Scan for the cell matching the given text and deliver its (X, Y) coordinate at center. 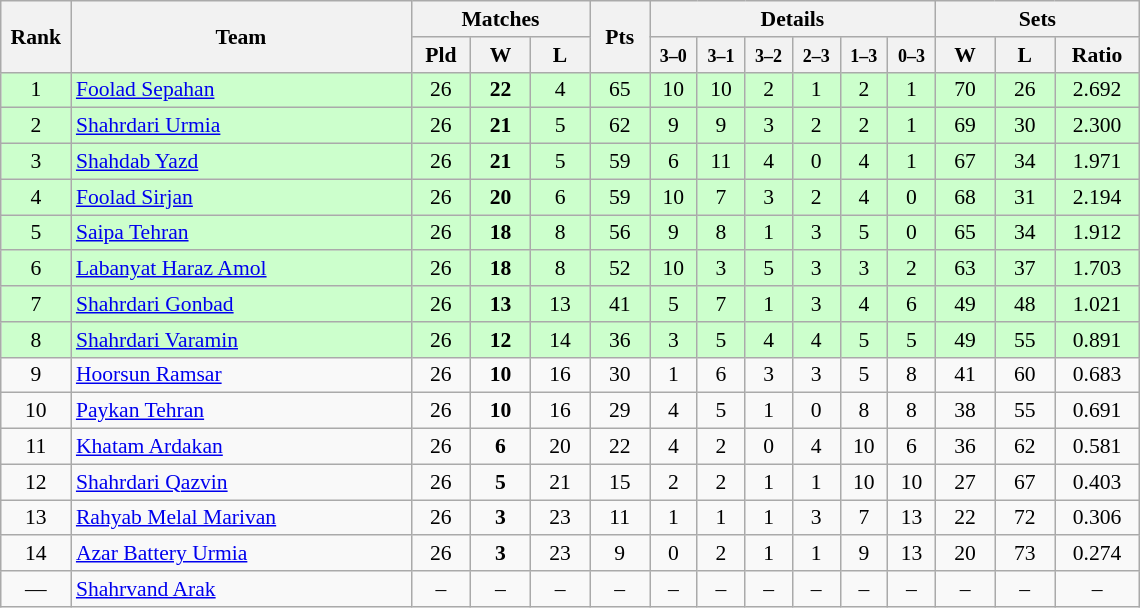
Rank (36, 36)
Sets (1037, 19)
Ratio (1096, 55)
Shahrdari Gonbad (241, 304)
0–3 (912, 55)
Shahrvand Arak (241, 589)
0.891 (1096, 340)
1.912 (1096, 233)
1.021 (1096, 304)
Pts (620, 36)
27 (965, 482)
Foolad Sirjan (241, 197)
0.403 (1096, 482)
Team (241, 36)
Labanyat Haraz Amol (241, 269)
Hoorsun Ramsar (241, 375)
38 (965, 411)
56 (620, 233)
Azar Battery Urmia (241, 554)
2–3 (816, 55)
29 (620, 411)
2.300 (1096, 126)
0.581 (1096, 447)
72 (1025, 518)
2.692 (1096, 90)
31 (1025, 197)
3–1 (721, 55)
Paykan Tehran (241, 411)
15 (620, 482)
0.274 (1096, 554)
Shahrdari Varamin (241, 340)
60 (1025, 375)
0.691 (1096, 411)
0.306 (1096, 518)
Shahdab Yazd (241, 162)
Foolad Sepahan (241, 90)
Pld (441, 55)
— (36, 589)
Shahrdari Urmia (241, 126)
70 (965, 90)
1–3 (864, 55)
Rahyab Melal Marivan (241, 518)
0.683 (1096, 375)
2.194 (1096, 197)
37 (1025, 269)
48 (1025, 304)
68 (965, 197)
3–2 (769, 55)
Shahrdari Qazvin (241, 482)
63 (965, 269)
Matches (500, 19)
73 (1025, 554)
3–0 (674, 55)
1.971 (1096, 162)
Saipa Tehran (241, 233)
52 (620, 269)
1.703 (1096, 269)
Khatam Ardakan (241, 447)
69 (965, 126)
Details (793, 19)
